Capture the cell that displays the provided text and extract its [x, y] central coordinate. 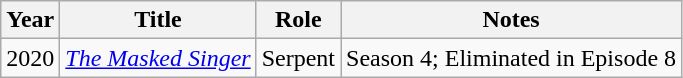
Season 4; Eliminated in Episode 8 [512, 58]
2020 [30, 58]
Notes [512, 20]
Year [30, 20]
Serpent [298, 58]
The Masked Singer [158, 58]
Role [298, 20]
Title [158, 20]
